Scan for the cell matching the given text and deliver its [X, Y] coordinate at center. 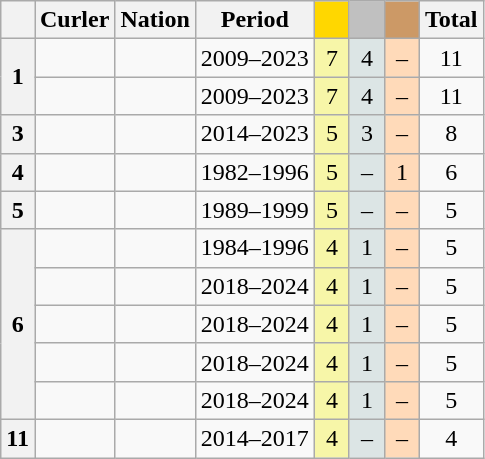
Total [452, 20]
Nation [155, 20]
1982–1996 [254, 172]
Curler [74, 20]
8 [452, 134]
1984–1996 [254, 248]
Period [254, 20]
1989–1999 [254, 210]
2014–2023 [254, 134]
2014–2017 [254, 438]
